Determine the (X, Y) coordinate at the center of the cell enclosing the given text.  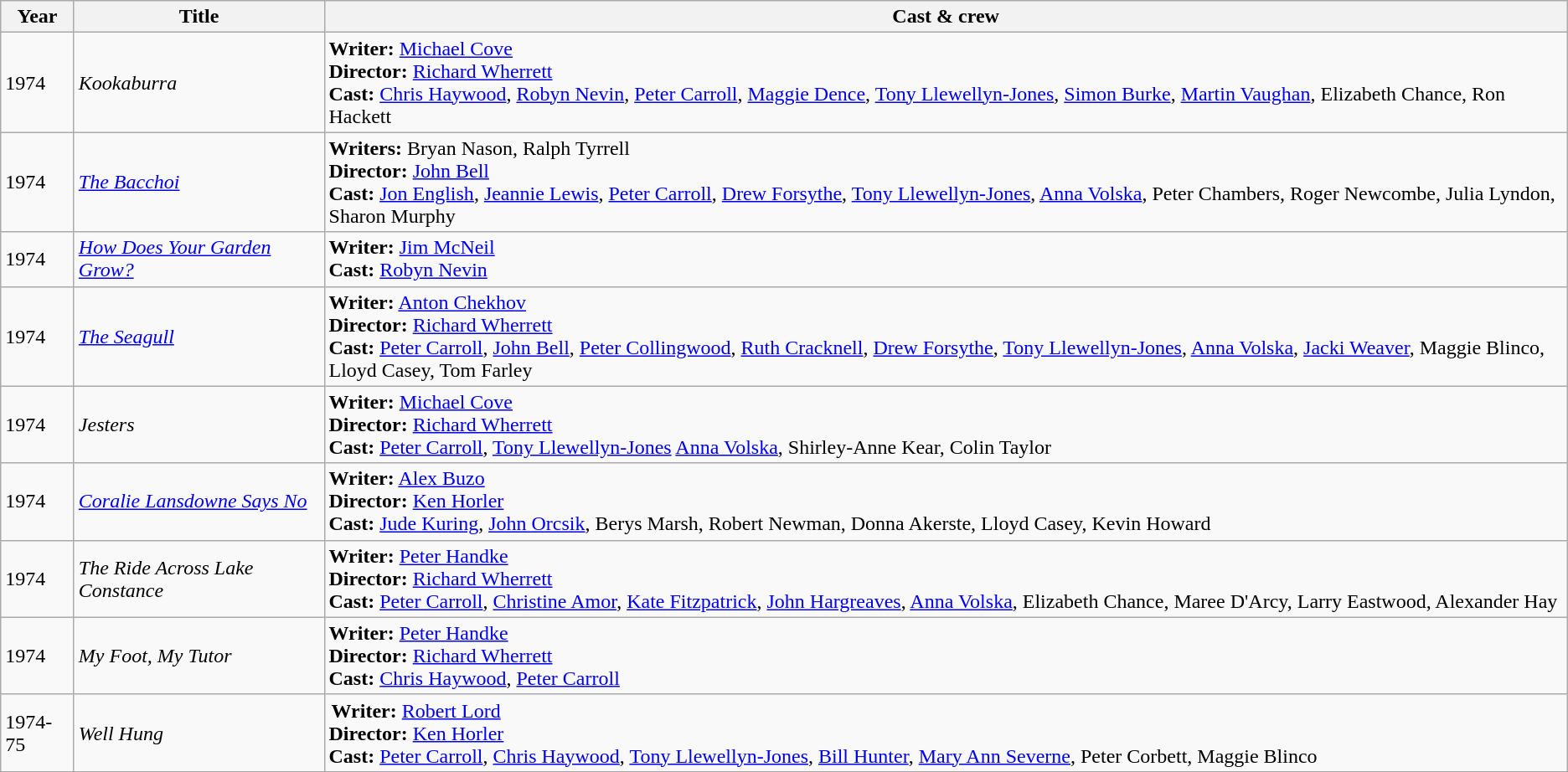
The Ride Across Lake Constance (199, 579)
Writer: Michael CoveDirector: Richard WherrettCast: Peter Carroll, Tony Llewellyn-Jones Anna Volska, Shirley-Anne Kear, Colin Taylor (946, 425)
Jesters (199, 425)
1974-75 (38, 733)
Kookaburra (199, 82)
Well Hung (199, 733)
Year (38, 17)
The Bacchoi (199, 183)
How Does Your Garden Grow? (199, 260)
Writer: Peter HandkeDirector: Richard WherrettCast: Chris Haywood, Peter Carroll (946, 656)
Cast & crew (946, 17)
Writer: Jim McNeilCast: Robyn Nevin (946, 260)
Coralie Lansdowne Says No (199, 502)
Title (199, 17)
The Seagull (199, 337)
My Foot, My Tutor (199, 656)
Writer: Alex BuzoDirector: Ken HorlerCast: Jude Kuring, John Orcsik, Berys Marsh, Robert Newman, Donna Akerste, Lloyd Casey, Kevin Howard (946, 502)
